Scan for the cell matching the given text and deliver its (x, y) coordinate at center. 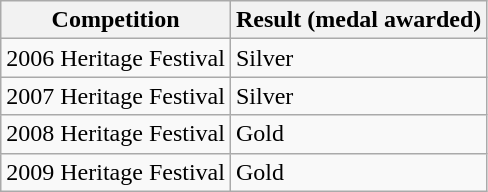
Result (medal awarded) (358, 20)
2006 Heritage Festival (116, 58)
2007 Heritage Festival (116, 96)
2008 Heritage Festival (116, 134)
2009 Heritage Festival (116, 172)
Competition (116, 20)
